For the text-containing cell, return its midpoint in (x, y) coordinate format. 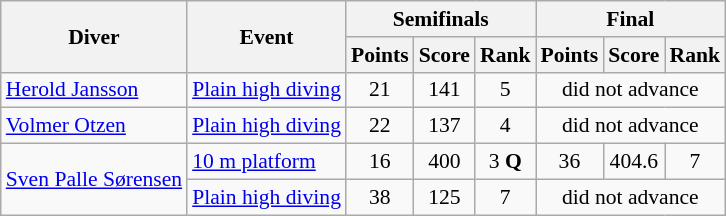
Volmer Otzen (94, 126)
22 (380, 126)
Herold Jansson (94, 90)
10 m platform (266, 162)
404.6 (634, 162)
Sven Palle Sørensen (94, 180)
16 (380, 162)
400 (444, 162)
137 (444, 126)
Event (266, 36)
Diver (94, 36)
36 (570, 162)
Final (631, 19)
21 (380, 90)
125 (444, 197)
5 (506, 90)
38 (380, 197)
Semifinals (441, 19)
4 (506, 126)
141 (444, 90)
3 Q (506, 162)
